Return (x, y) of the center of cell containing provided text 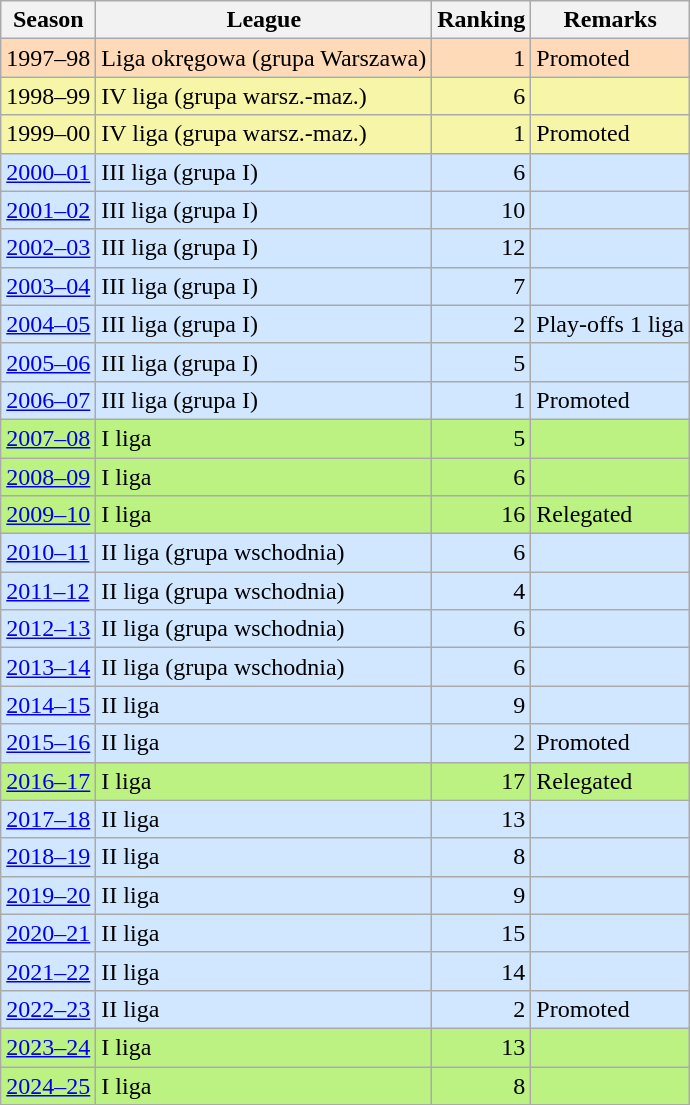
2012–13 (48, 629)
1997–98 (48, 58)
15 (482, 933)
2021–22 (48, 971)
2023–24 (48, 1047)
16 (482, 515)
2011–12 (48, 591)
2008–09 (48, 477)
2003–04 (48, 286)
2018–19 (48, 857)
17 (482, 781)
14 (482, 971)
4 (482, 591)
2000–01 (48, 172)
7 (482, 286)
2005–06 (48, 362)
1999–00 (48, 134)
2009–10 (48, 515)
2017–18 (48, 819)
2013–14 (48, 667)
10 (482, 210)
2002–03 (48, 248)
1998–99 (48, 96)
2014–15 (48, 705)
Play-offs 1 liga (610, 324)
Season (48, 20)
2016–17 (48, 781)
2006–07 (48, 400)
2015–16 (48, 743)
2019–20 (48, 895)
Liga okręgowa (grupa Warszawa) (264, 58)
2020–21 (48, 933)
12 (482, 248)
Remarks (610, 20)
2004–05 (48, 324)
2024–25 (48, 1085)
2010–11 (48, 553)
Ranking (482, 20)
2022–23 (48, 1009)
League (264, 20)
2007–08 (48, 438)
2001–02 (48, 210)
